For the text-containing cell, return its midpoint in (X, Y) coordinate format. 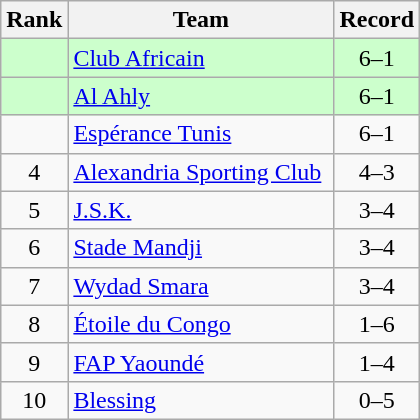
4 (34, 172)
Stade Mandji (201, 248)
9 (34, 362)
7 (34, 286)
Record (377, 20)
Blessing (201, 400)
FAP Yaoundé (201, 362)
Club Africain (201, 58)
Alexandria Sporting Club (201, 172)
J.S.K. (201, 210)
6 (34, 248)
5 (34, 210)
4–3 (377, 172)
0–5 (377, 400)
1–6 (377, 324)
Team (201, 20)
8 (34, 324)
Al Ahly (201, 96)
Étoile du Congo (201, 324)
Rank (34, 20)
10 (34, 400)
Espérance Tunis (201, 134)
Wydad Smara (201, 286)
1–4 (377, 362)
